For the text-containing cell, return its midpoint in (x, y) coordinate format. 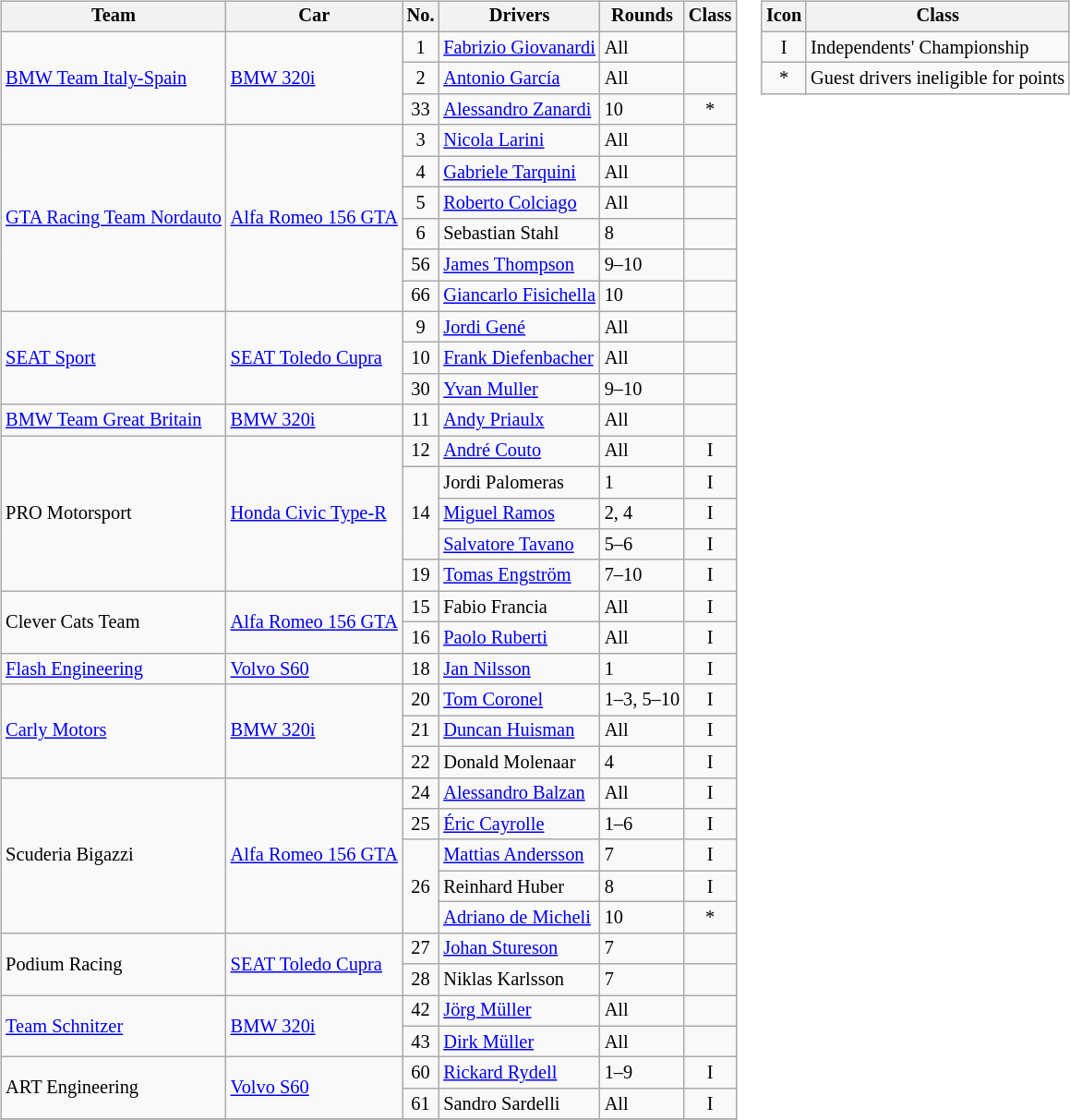
Dirk Müller (519, 1042)
14 (421, 513)
Donald Molenaar (519, 762)
Niklas Karlsson (519, 980)
61 (421, 1104)
42 (421, 1011)
5–6 (643, 545)
19 (421, 575)
BMW Team Great Britain (113, 420)
André Couto (519, 452)
24 (421, 793)
Roberto Colciago (519, 203)
20 (421, 700)
30 (421, 390)
16 (421, 638)
15 (421, 607)
Sebastian Stahl (519, 234)
33 (421, 110)
Jörg Müller (519, 1011)
James Thompson (519, 265)
Gabriele Tarquini (519, 172)
27 (421, 948)
2, 4 (643, 513)
11 (421, 420)
22 (421, 762)
Flash Engineering (113, 668)
21 (421, 731)
Jordi Gené (519, 327)
Paolo Ruberti (519, 638)
3 (421, 140)
Antonio García (519, 78)
Nicola Larini (519, 140)
Drivers (519, 17)
Fabio Francia (519, 607)
9 (421, 327)
Carly Motors (113, 731)
Team (113, 17)
6 (421, 234)
Miguel Ramos (519, 513)
7–10 (643, 575)
Alessandro Zanardi (519, 110)
ART Engineering (113, 1088)
Andy Priaulx (519, 420)
1–6 (643, 825)
Icon (784, 17)
26 (421, 886)
Jordi Palomeras (519, 482)
Giancarlo Fisichella (519, 296)
Scuderia Bigazzi (113, 855)
25 (421, 825)
Mattias Andersson (519, 855)
GTA Racing Team Nordauto (113, 218)
Duncan Huisman (519, 731)
43 (421, 1042)
No. (421, 17)
18 (421, 668)
Adriano de Micheli (519, 918)
2 (421, 78)
Éric Cayrolle (519, 825)
Frank Diefenbacher (519, 358)
66 (421, 296)
Guest drivers ineligible for points (938, 78)
56 (421, 265)
12 (421, 452)
Independents' Championship (938, 47)
Alessandro Balzan (519, 793)
Johan Stureson (519, 948)
Podium Racing (113, 964)
BMW Team Italy-Spain (113, 78)
Fabrizio Giovanardi (519, 47)
5 (421, 203)
SEAT Sport (113, 358)
Car (314, 17)
Rickard Rydell (519, 1073)
Honda Civic Type-R (314, 513)
60 (421, 1073)
Yvan Muller (519, 390)
Team Schnitzer (113, 1027)
Clever Cats Team (113, 622)
1–3, 5–10 (643, 700)
Jan Nilsson (519, 668)
Rounds (643, 17)
Sandro Sardelli (519, 1104)
28 (421, 980)
1–9 (643, 1073)
Tomas Engström (519, 575)
Reinhard Huber (519, 886)
Salvatore Tavano (519, 545)
Tom Coronel (519, 700)
PRO Motorsport (113, 513)
